Find where the given text appears and provide that cell's center as (X, Y) coordinate. 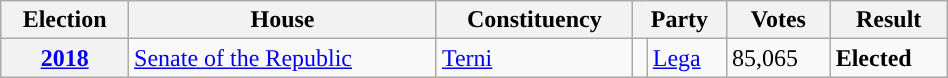
Lega (686, 58)
Result (888, 20)
Votes (779, 20)
Constituency (534, 20)
Party (679, 20)
Senate of the Republic (283, 58)
85,065 (779, 58)
Elected (888, 58)
Terni (534, 58)
2018 (65, 58)
House (283, 20)
Election (65, 20)
